Provide the [x, y] coordinate of the cell's center where the given text is located.  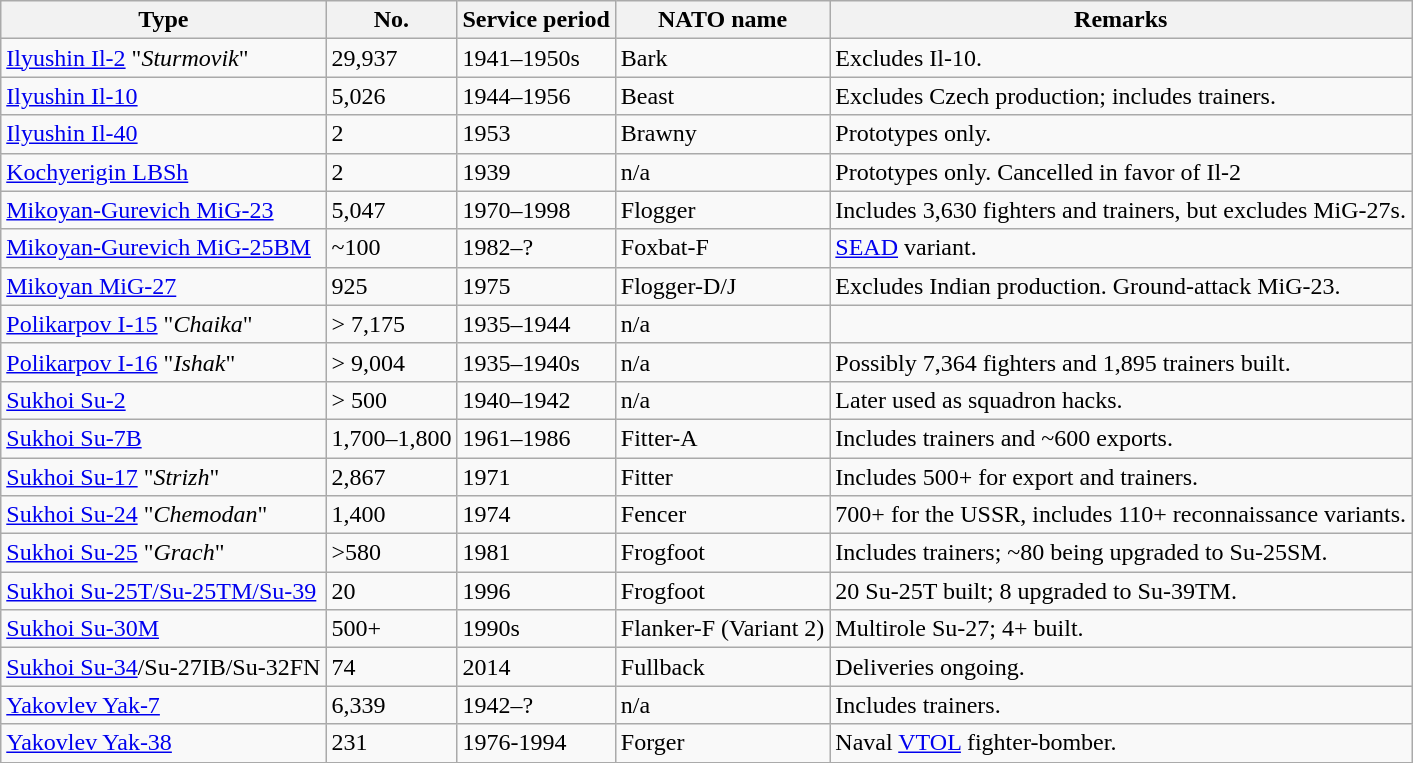
Sukhoi Su-25 "Grach" [164, 553]
Flogger [722, 210]
Sukhoi Su-7B [164, 438]
Includes trainers and ~600 exports. [1121, 438]
5,026 [392, 96]
1975 [536, 286]
1,700–1,800 [392, 438]
Ilyushin Il-2 "Sturmovik" [164, 58]
Fitter [722, 477]
Includes 3,630 fighters and trainers, but excludes MiG-27s. [1121, 210]
Multirole Su-27; 4+ built. [1121, 629]
Excludes Indian production. Ground-attack MiG-23. [1121, 286]
Polikarpov I-15 "Chaika" [164, 324]
Includes trainers. [1121, 705]
74 [392, 667]
Mikoyan-Gurevich MiG-25BM [164, 248]
Service period [536, 20]
1942–? [536, 705]
Bark [722, 58]
Sukhoi Su-24 "Chemodan" [164, 515]
SEAD variant. [1121, 248]
1981 [536, 553]
Fitter-A [722, 438]
1961–1986 [536, 438]
Beast [722, 96]
NATO name [722, 20]
Fencer [722, 515]
5,047 [392, 210]
Prototypes only. [1121, 134]
Ilyushin Il-10 [164, 96]
1953 [536, 134]
2,867 [392, 477]
231 [392, 743]
Brawny [722, 134]
700+ for the USSR, includes 110+ reconnaissance variants. [1121, 515]
6,339 [392, 705]
Type [164, 20]
Sukhoi Su-2 [164, 400]
1971 [536, 477]
Yakovlev Yak-38 [164, 743]
Flanker-F (Variant 2) [722, 629]
Ilyushin Il-40 [164, 134]
Includes trainers; ~80 being upgraded to Su-25SM. [1121, 553]
Possibly 7,364 fighters and 1,895 trainers built. [1121, 362]
Later used as squadron hacks. [1121, 400]
Yakovlev Yak-7 [164, 705]
>580 [392, 553]
Sukhoi Su-17 "Strizh" [164, 477]
Polikarpov I-16 "Ishak" [164, 362]
Excludes Il-10. [1121, 58]
Naval VTOL fighter-bomber. [1121, 743]
1970–1998 [536, 210]
> 7,175 [392, 324]
No. [392, 20]
29,937 [392, 58]
Foxbat-F [722, 248]
1974 [536, 515]
Prototypes only. Cancelled in favor of Il-2 [1121, 172]
20 Su-25T built; 8 upgraded to Su-39TM. [1121, 591]
> 500 [392, 400]
Sukhoi Su-30M [164, 629]
Deliveries ongoing. [1121, 667]
Mikoyan-Gurevich MiG-23 [164, 210]
Flogger-D/J [722, 286]
1939 [536, 172]
500+ [392, 629]
1990s [536, 629]
1976-1994 [536, 743]
20 [392, 591]
Excludes Czech production; includes trainers. [1121, 96]
Includes 500+ for export and trainers. [1121, 477]
1941–1950s [536, 58]
2014 [536, 667]
Sukhoi Su-25T/Su-25TM/Su-39 [164, 591]
1944–1956 [536, 96]
925 [392, 286]
1996 [536, 591]
Forger [722, 743]
Fullback [722, 667]
Mikoyan MiG-27 [164, 286]
1982–? [536, 248]
> 9,004 [392, 362]
1,400 [392, 515]
Sukhoi Su-34/Su-27IB/Su-32FN [164, 667]
1935–1944 [536, 324]
1935–1940s [536, 362]
1940–1942 [536, 400]
Kochyerigin LBSh [164, 172]
~100 [392, 248]
Remarks [1121, 20]
